From the cell containing the given text, extract its center point as (X, Y) coordinate. 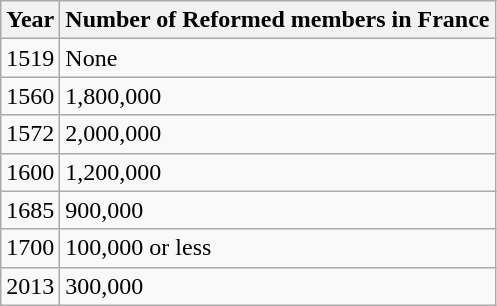
Number of Reformed members in France (278, 20)
1560 (30, 96)
None (278, 58)
1572 (30, 134)
300,000 (278, 286)
100,000 or less (278, 248)
1700 (30, 248)
1519 (30, 58)
2,000,000 (278, 134)
1600 (30, 172)
900,000 (278, 210)
1,200,000 (278, 172)
1685 (30, 210)
1,800,000 (278, 96)
2013 (30, 286)
Year (30, 20)
